For the text-containing cell, return its midpoint in [x, y] coordinate format. 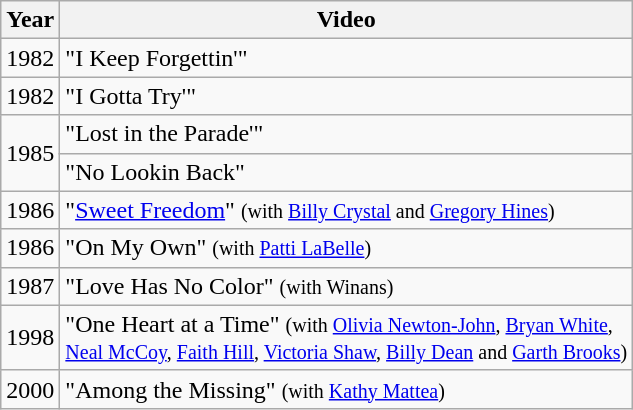
"I Gotta Try'" [346, 96]
Video [346, 20]
1987 [30, 286]
"Among the Missing" (with Kathy Mattea) [346, 389]
Year [30, 20]
1998 [30, 338]
1985 [30, 153]
"Lost in the Parade'" [346, 134]
"One Heart at a Time" (with Olivia Newton-John, Bryan White,Neal McCoy, Faith Hill, Victoria Shaw, Billy Dean and Garth Brooks) [346, 338]
"No Lookin Back" [346, 172]
2000 [30, 389]
"On My Own" (with Patti LaBelle) [346, 248]
"Sweet Freedom" (with Billy Crystal and Gregory Hines) [346, 210]
"I Keep Forgettin'" [346, 58]
"Love Has No Color" (with Winans) [346, 286]
